Detect which cell encompasses the target text, then output its (x, y) center coordinate. 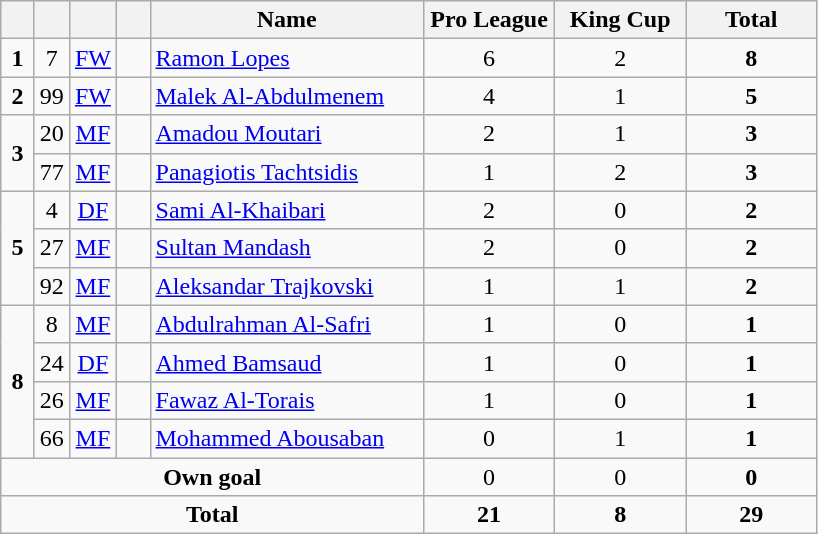
Fawaz Al-Torais (287, 400)
92 (52, 286)
Sultan Mandash (287, 248)
King Cup (620, 20)
Mohammed Abousaban (287, 438)
29 (752, 515)
26 (52, 400)
21 (490, 515)
Malek Al-Abdulmenem (287, 96)
27 (52, 248)
Sami Al-Khaibari (287, 210)
Ramon Lopes (287, 58)
7 (52, 58)
24 (52, 362)
Aleksandar Trajkovski (287, 286)
20 (52, 134)
Name (287, 20)
77 (52, 172)
Amadou Moutari (287, 134)
Panagiotis Tachtsidis (287, 172)
99 (52, 96)
Pro League (490, 20)
66 (52, 438)
Own goal (212, 477)
Ahmed Bamsaud (287, 362)
6 (490, 58)
Abdulrahman Al-Safri (287, 324)
